Pinpoint the cell where the given text exists, returning its (X, Y) midpoint coordinate. 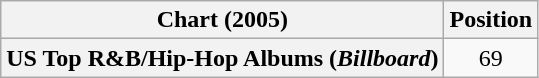
Position (491, 20)
69 (491, 58)
Chart (2005) (222, 20)
US Top R&B/Hip-Hop Albums (Billboard) (222, 58)
